Provide the [X, Y] coordinate of the cell's center where the given text is located.  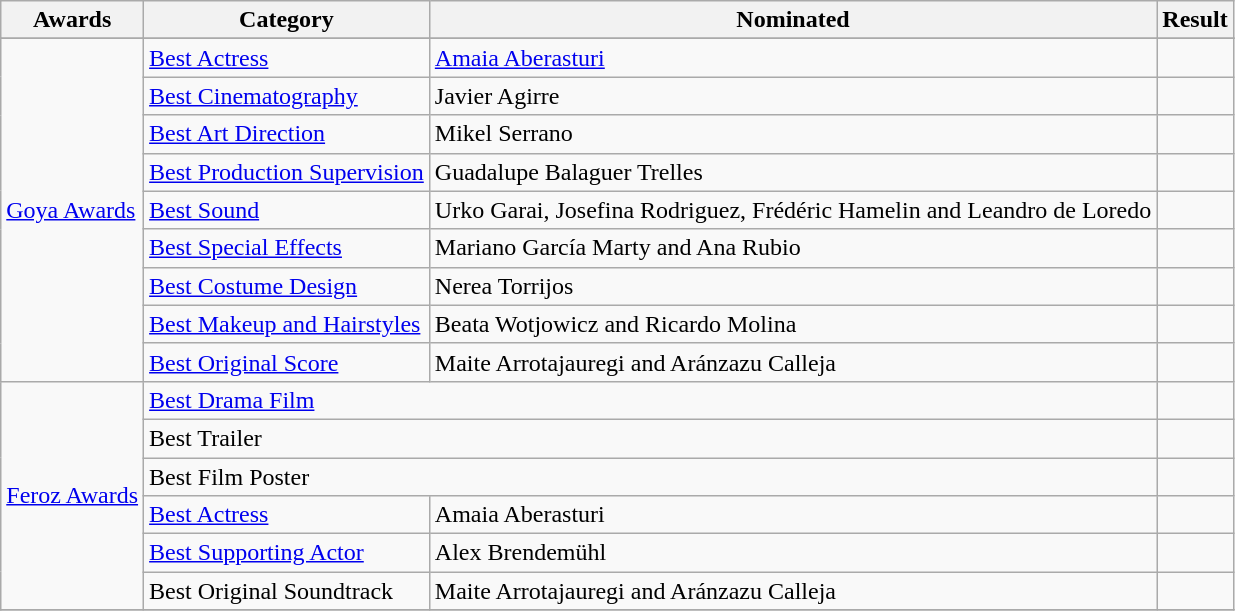
Beata Wotjowicz and Ricardo Molina [792, 324]
Javier Agirre [792, 96]
Best Sound [287, 210]
Best Original Score [287, 362]
Category [287, 20]
Best Original Soundtrack [287, 591]
Best Art Direction [287, 134]
Feroz Awards [72, 495]
Urko Garai, Josefina Rodriguez, Frédéric Hamelin and Leandro de Loredo [792, 210]
Goya Awards [72, 210]
Best Production Supervision [287, 172]
Best Trailer [650, 438]
Best Drama Film [650, 400]
Alex Brendemühl [792, 553]
Awards [72, 20]
Best Costume Design [287, 286]
Mikel Serrano [792, 134]
Best Cinematography [287, 96]
Best Supporting Actor [287, 553]
Nominated [792, 20]
Mariano García Marty and Ana Rubio [792, 248]
Guadalupe Balaguer Trelles [792, 172]
Best Makeup and Hairstyles [287, 324]
Best Special Effects [287, 248]
Result [1195, 20]
Nerea Torrijos [792, 286]
Best Film Poster [650, 477]
